Determine the (x, y) coordinate at the center of the cell enclosing the given text.  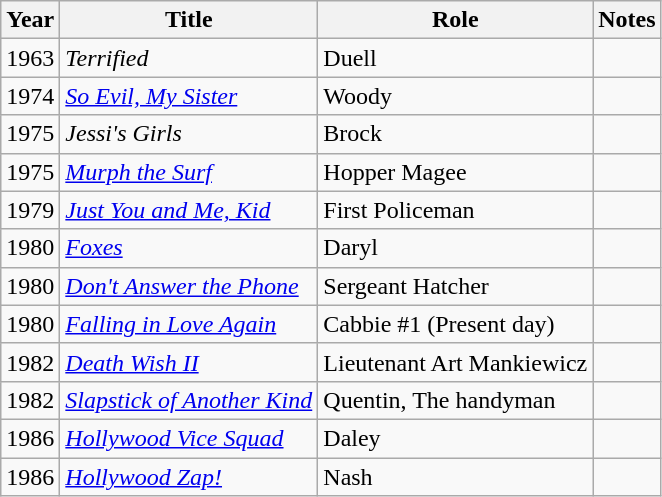
Terrified (189, 58)
Woody (456, 96)
First Policeman (456, 210)
Jessi's Girls (189, 134)
Year (30, 20)
Brock (456, 134)
Don't Answer the Phone (189, 286)
Title (189, 20)
Foxes (189, 248)
Just You and Me, Kid (189, 210)
Notes (627, 20)
Lieutenant Art Mankiewicz (456, 362)
Hollywood Vice Squad (189, 438)
1974 (30, 96)
1963 (30, 58)
Hollywood Zap! (189, 477)
Duell (456, 58)
Murph the Surf (189, 172)
Nash (456, 477)
Slapstick of Another Kind (189, 400)
Daryl (456, 248)
Role (456, 20)
1979 (30, 210)
So Evil, My Sister (189, 96)
Falling in Love Again (189, 324)
Death Wish II (189, 362)
Daley (456, 438)
Cabbie #1 (Present day) (456, 324)
Sergeant Hatcher (456, 286)
Quentin, The handyman (456, 400)
Hopper Magee (456, 172)
